Identify which cell holds the provided text, then report its [X, Y] central coordinate. 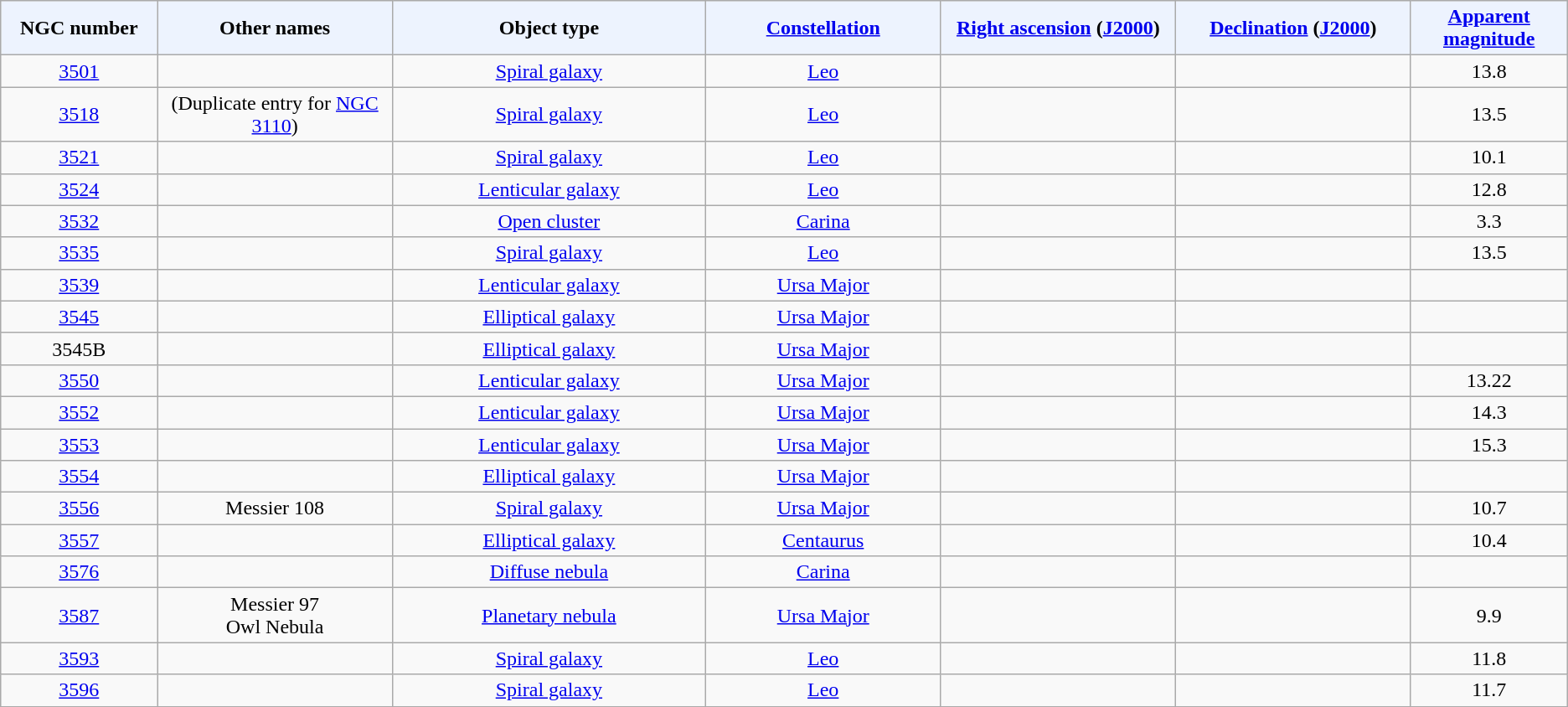
11.8 [1489, 658]
3587 [79, 615]
13.22 [1489, 380]
3557 [79, 540]
Apparent magnitude [1489, 28]
Centaurus [823, 540]
Messier 97Owl Nebula [275, 615]
Declination (J2000) [1293, 28]
3.3 [1489, 221]
Diffuse nebula [549, 572]
3524 [79, 189]
15.3 [1489, 445]
14.3 [1489, 412]
10.4 [1489, 540]
11.7 [1489, 690]
3550 [79, 380]
10.1 [1489, 157]
3518 [79, 114]
10.7 [1489, 508]
Other names [275, 28]
3521 [79, 157]
Object type [549, 28]
Messier 108 [275, 508]
3539 [79, 285]
3596 [79, 690]
3545 [79, 317]
NGC number [79, 28]
3553 [79, 445]
Constellation [823, 28]
3532 [79, 221]
13.8 [1489, 71]
Right ascension (J2000) [1059, 28]
3545B [79, 348]
3593 [79, 658]
3556 [79, 508]
3554 [79, 477]
(Duplicate entry for NGC 3110) [275, 114]
Planetary nebula [549, 615]
3535 [79, 253]
12.8 [1489, 189]
3501 [79, 71]
3552 [79, 412]
9.9 [1489, 615]
Open cluster [549, 221]
3576 [79, 572]
